Return the (x, y) coordinate for the center point of the cell that contains the specified text.  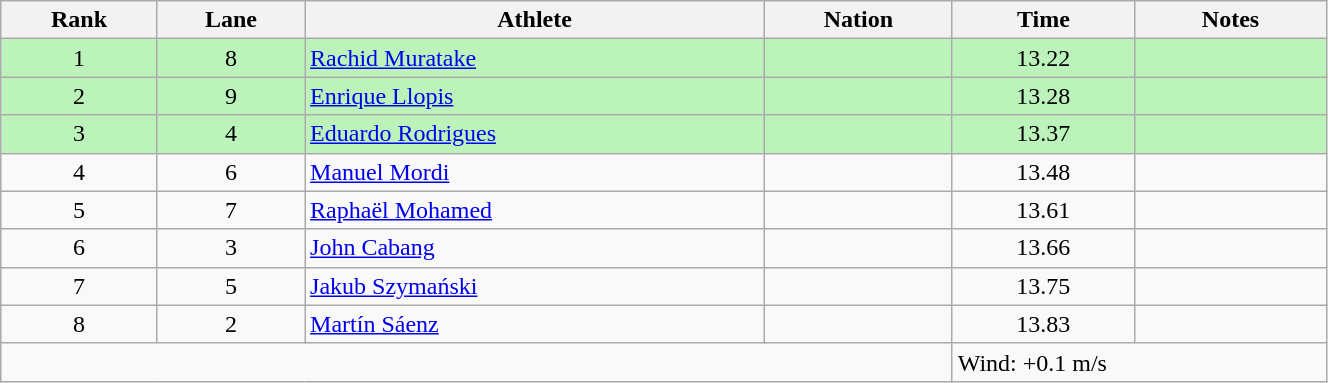
13.75 (1043, 286)
Lane (230, 20)
13.28 (1043, 96)
John Cabang (535, 248)
1 (80, 58)
13.22 (1043, 58)
Notes (1231, 20)
13.61 (1043, 210)
Rachid Muratake (535, 58)
13.48 (1043, 172)
Jakub Szymański (535, 286)
Nation (858, 20)
Raphaël Mohamed (535, 210)
Enrique Llopis (535, 96)
Eduardo Rodrigues (535, 134)
Martín Sáenz (535, 324)
9 (230, 96)
Time (1043, 20)
Wind: +0.1 m/s (1139, 362)
Athlete (535, 20)
Rank (80, 20)
Manuel Mordi (535, 172)
13.37 (1043, 134)
13.66 (1043, 248)
13.83 (1043, 324)
